Provide the [X, Y] coordinate of the cell's center where the given text is located.  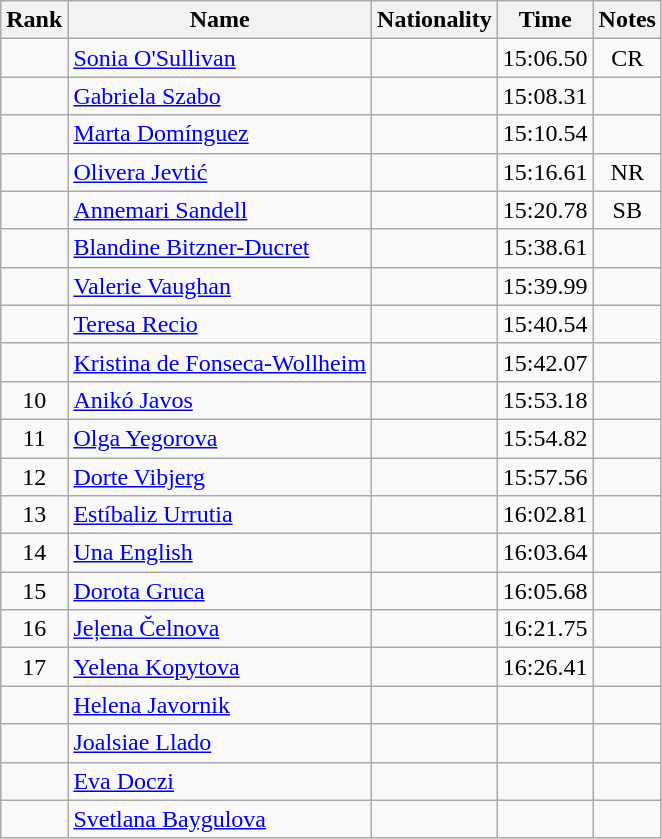
15:20.78 [545, 210]
15 [34, 591]
Sonia O'Sullivan [220, 58]
Annemari Sandell [220, 210]
15:39.99 [545, 286]
16 [34, 629]
Valerie Vaughan [220, 286]
15:08.31 [545, 96]
10 [34, 400]
SB [627, 210]
Notes [627, 20]
Blandine Bitzner-Ducret [220, 248]
NR [627, 172]
16:05.68 [545, 591]
Dorte Vibjerg [220, 477]
15:06.50 [545, 58]
Yelena Kopytova [220, 667]
Rank [34, 20]
15:10.54 [545, 134]
16:21.75 [545, 629]
15:40.54 [545, 324]
16:02.81 [545, 515]
Time [545, 20]
Svetlana Baygulova [220, 819]
15:54.82 [545, 438]
15:53.18 [545, 400]
16:03.64 [545, 553]
12 [34, 477]
Joalsiae Llado [220, 743]
Dorota Gruca [220, 591]
Olivera Jevtić [220, 172]
15:16.61 [545, 172]
Helena Javornik [220, 705]
Gabriela Szabo [220, 96]
Estíbaliz Urrutia [220, 515]
Marta Domínguez [220, 134]
13 [34, 515]
Olga Yegorova [220, 438]
14 [34, 553]
16:26.41 [545, 667]
Una English [220, 553]
Teresa Recio [220, 324]
17 [34, 667]
15:42.07 [545, 362]
15:38.61 [545, 248]
Eva Doczi [220, 781]
Name [220, 20]
15:57.56 [545, 477]
Kristina de Fonseca-Wollheim [220, 362]
Anikó Javos [220, 400]
Jeļena Čelnova [220, 629]
CR [627, 58]
Nationality [435, 20]
11 [34, 438]
